Locate the cell with the specified text and output its [x, y] center coordinate. 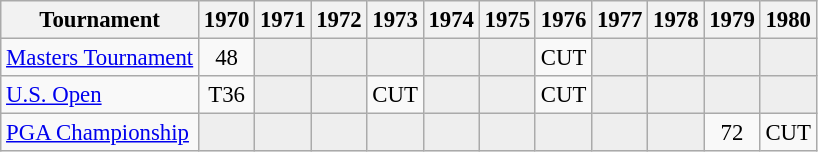
T36 [227, 95]
1978 [676, 20]
1979 [732, 20]
U.S. Open [100, 95]
48 [227, 58]
1980 [788, 20]
PGA Championship [100, 133]
1973 [395, 20]
1975 [507, 20]
72 [732, 133]
1970 [227, 20]
1972 [339, 20]
1971 [283, 20]
1974 [451, 20]
Masters Tournament [100, 58]
1976 [563, 20]
1977 [620, 20]
Tournament [100, 20]
